Return (X, Y) of the center of cell containing provided text 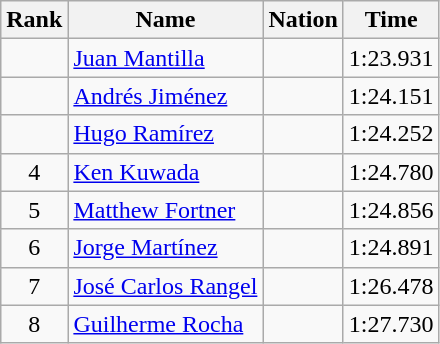
5 (34, 210)
1:24.891 (391, 248)
Nation (303, 20)
Andrés Jiménez (166, 96)
1:24.856 (391, 210)
1:23.931 (391, 58)
José Carlos Rangel (166, 286)
Ken Kuwada (166, 172)
Matthew Fortner (166, 210)
Juan Mantilla (166, 58)
Time (391, 20)
Name (166, 20)
4 (34, 172)
Jorge Martínez (166, 248)
1:27.730 (391, 324)
7 (34, 286)
8 (34, 324)
Hugo Ramírez (166, 134)
Rank (34, 20)
6 (34, 248)
1:26.478 (391, 286)
1:24.780 (391, 172)
1:24.252 (391, 134)
1:24.151 (391, 96)
Guilherme Rocha (166, 324)
